Output the (x, y) coordinate of the center of the cell containing the given text.  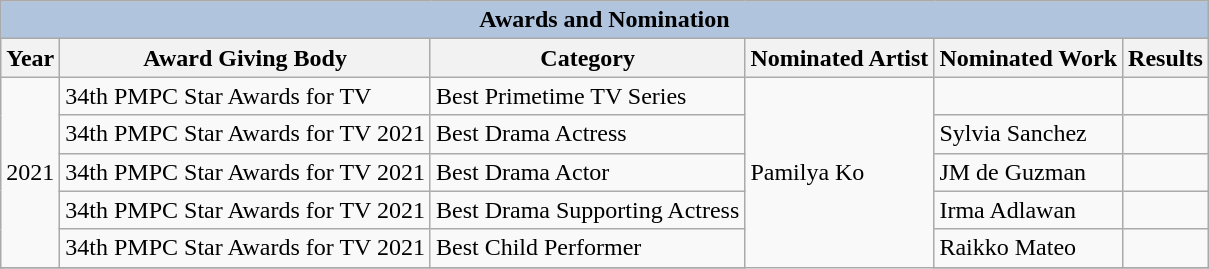
Irma Adlawan (1028, 210)
Best Drama Actress (587, 134)
34th PMPC Star Awards for TV (246, 96)
Award Giving Body (246, 58)
Nominated Work (1028, 58)
Pamilya Ko (840, 172)
JM de Guzman (1028, 172)
Awards and Nomination (605, 20)
Best Drama Actor (587, 172)
Category (587, 58)
Sylvia Sanchez (1028, 134)
Best Child Performer (587, 248)
Raikko Mateo (1028, 248)
Results (1166, 58)
Nominated Artist (840, 58)
2021 (30, 172)
Best Drama Supporting Actress (587, 210)
Year (30, 58)
Best Primetime TV Series (587, 96)
